Output the (x, y) coordinate of the center of the cell containing the given text.  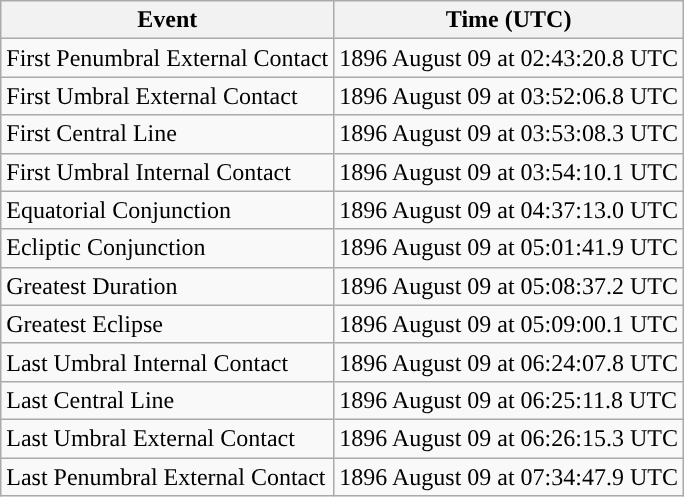
First Umbral External Contact (168, 96)
Last Umbral Internal Contact (168, 362)
Ecliptic Conjunction (168, 248)
1896 August 09 at 03:52:06.8 UTC (509, 96)
1896 August 09 at 04:37:13.0 UTC (509, 210)
1896 August 09 at 02:43:20.8 UTC (509, 58)
1896 August 09 at 07:34:47.9 UTC (509, 477)
First Penumbral External Contact (168, 58)
First Umbral Internal Contact (168, 172)
Last Penumbral External Contact (168, 477)
Greatest Eclipse (168, 324)
1896 August 09 at 06:26:15.3 UTC (509, 438)
Last Central Line (168, 400)
1896 August 09 at 03:54:10.1 UTC (509, 172)
Last Umbral External Contact (168, 438)
1896 August 09 at 05:08:37.2 UTC (509, 286)
1896 August 09 at 03:53:08.3 UTC (509, 134)
1896 August 09 at 06:25:11.8 UTC (509, 400)
1896 August 09 at 05:09:00.1 UTC (509, 324)
First Central Line (168, 134)
Equatorial Conjunction (168, 210)
Event (168, 20)
1896 August 09 at 06:24:07.8 UTC (509, 362)
1896 August 09 at 05:01:41.9 UTC (509, 248)
Greatest Duration (168, 286)
Time (UTC) (509, 20)
